Return [x, y] of the center of cell containing provided text 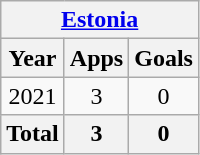
Goals [164, 58]
2021 [33, 96]
Total [33, 134]
Apps [96, 58]
Year [33, 58]
Estonia [100, 20]
